Detect which cell encompasses the target text, then output its [X, Y] center coordinate. 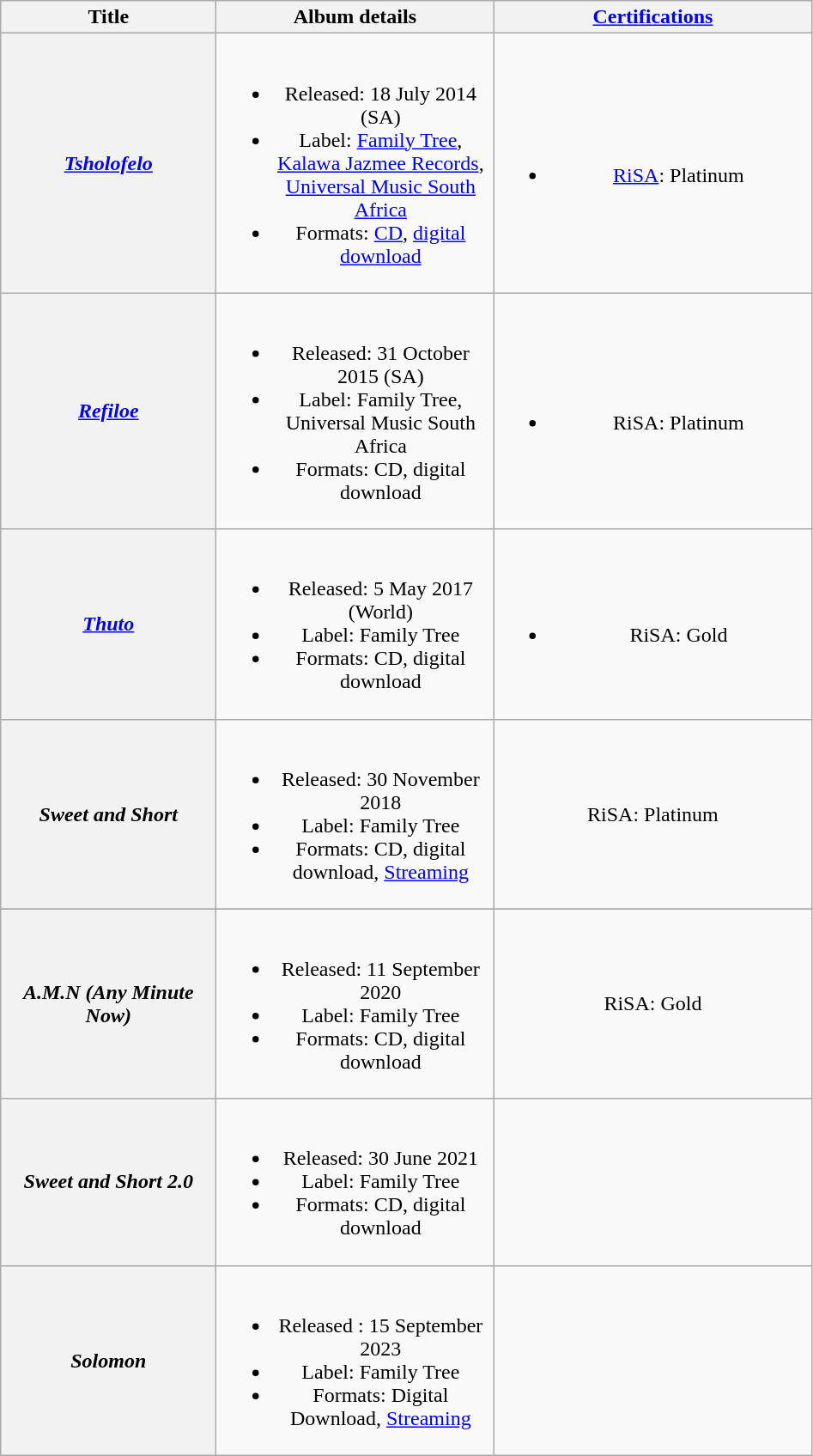
Album details [355, 17]
Refiloe [108, 411]
Tsholofelo [108, 163]
Released: 30 November 2018Label: Family TreeFormats: CD, digital download, Streaming [355, 814]
Thuto [108, 624]
Released: 30 June 2021Label: Family TreeFormats: CD, digital download [355, 1182]
Released: 18 July 2014 (SA)Label: Family Tree, Kalawa Jazmee Records, Universal Music South AfricaFormats: CD, digital download [355, 163]
Released: 31 October 2015 (SA)Label: Family Tree, Universal Music South AfricaFormats: CD, digital download [355, 411]
Released: 5 May 2017 (World)Label: Family TreeFormats: CD, digital download [355, 624]
Sweet and Short 2.0 [108, 1182]
Sweet and Short [108, 814]
Released : 15 September 2023Label: Family TreeFormats: Digital Download, Streaming [355, 1361]
Certifications [652, 17]
A.M.N (Any Minute Now) [108, 1003]
Solomon [108, 1361]
Title [108, 17]
Released: 11 September 2020Label: Family TreeFormats: CD, digital download [355, 1003]
